Pinpoint the cell where the given text exists, returning its (x, y) midpoint coordinate. 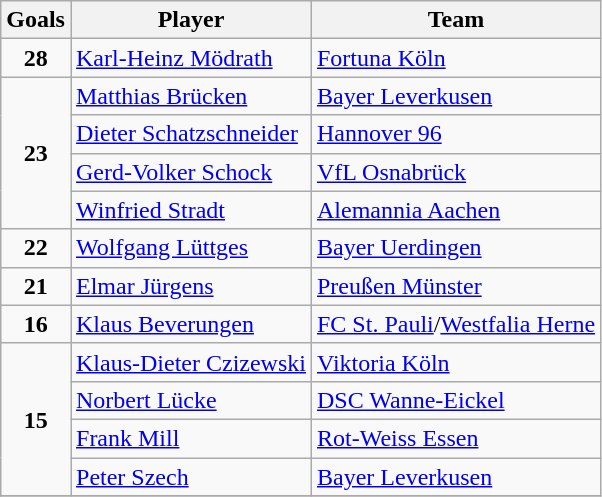
22 (36, 248)
Gerd-Volker Schock (190, 172)
VfL Osnabrück (456, 172)
Norbert Lücke (190, 400)
Matthias Brücken (190, 96)
Alemannia Aachen (456, 210)
Preußen Münster (456, 286)
Frank Mill (190, 438)
Goals (36, 20)
Klaus Beverungen (190, 324)
16 (36, 324)
Dieter Schatzschneider (190, 134)
15 (36, 419)
DSC Wanne-Eickel (456, 400)
Winfried Stradt (190, 210)
23 (36, 153)
Wolfgang Lüttges (190, 248)
Fortuna Köln (456, 58)
Klaus-Dieter Czizewski (190, 362)
Rot-Weiss Essen (456, 438)
Karl-Heinz Mödrath (190, 58)
Elmar Jürgens (190, 286)
Team (456, 20)
21 (36, 286)
Peter Szech (190, 477)
Bayer Uerdingen (456, 248)
Viktoria Köln (456, 362)
28 (36, 58)
Hannover 96 (456, 134)
Player (190, 20)
FC St. Pauli/Westfalia Herne (456, 324)
